Capture the cell that displays the provided text and extract its (X, Y) central coordinate. 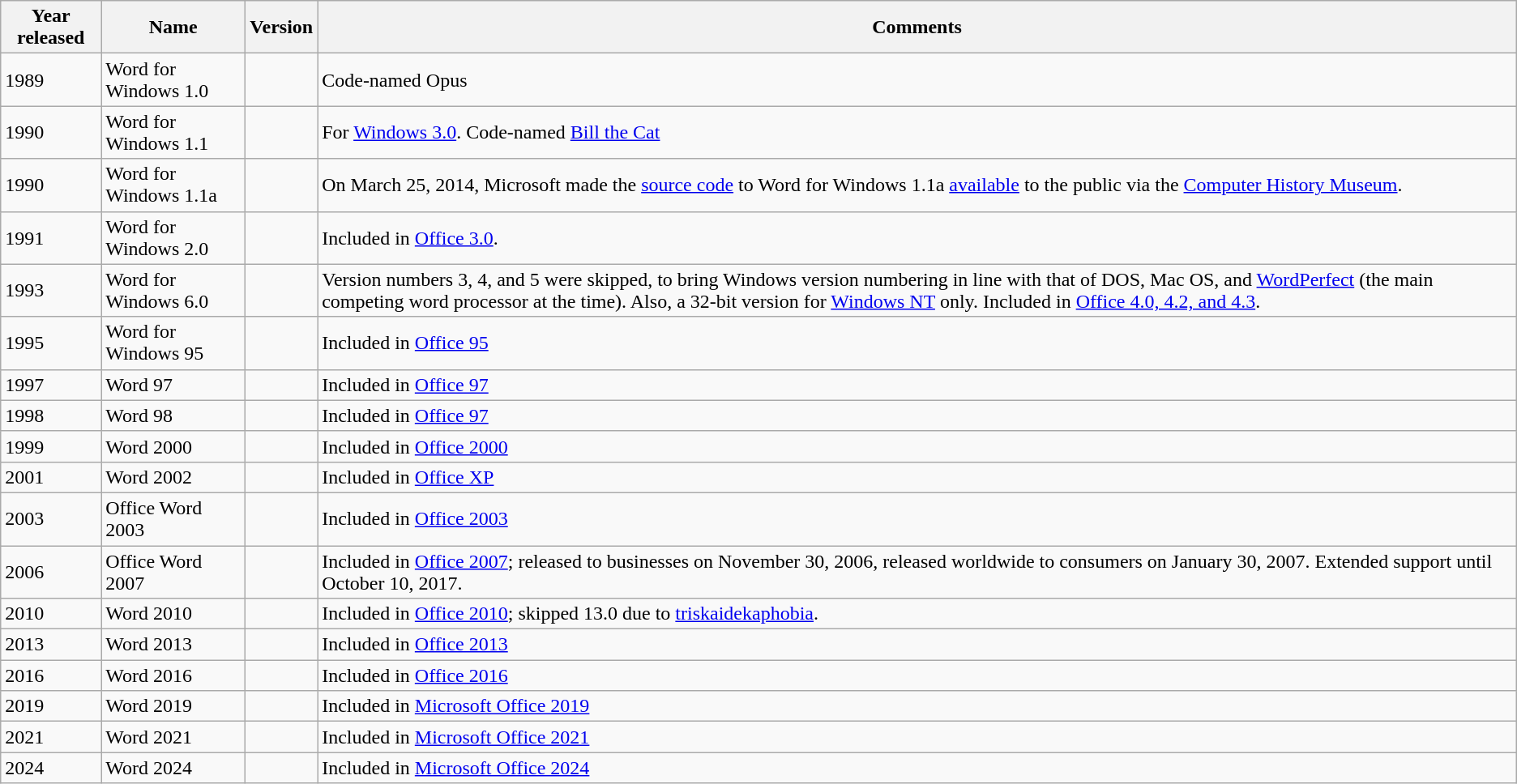
Word for Windows 1.1a (173, 185)
1989 (51, 79)
2019 (51, 706)
Office Word 2003 (173, 518)
2024 (51, 768)
2006 (51, 572)
Included in Office 2000 (917, 446)
For Windows 3.0. Code-named Bill the Cat (917, 133)
1995 (51, 343)
Included in Office 95 (917, 343)
Version (282, 28)
Included in Microsoft Office 2019 (917, 706)
2021 (51, 737)
Word for Windows 6.0 (173, 290)
Word 2019 (173, 706)
Name (173, 28)
2001 (51, 477)
Word 98 (173, 415)
Included in Office XP (917, 477)
Word 2002 (173, 477)
Comments (917, 28)
On March 25, 2014, Microsoft made the source code to Word for Windows 1.1a available to the public via the Computer History Museum. (917, 185)
2013 (51, 645)
Included in Office 3.0. (917, 238)
Word 2010 (173, 614)
1997 (51, 385)
1991 (51, 238)
Word 2024 (173, 768)
Code-named Opus (917, 79)
1993 (51, 290)
Word 2016 (173, 675)
Word 2021 (173, 737)
Included in Office 2010; skipped 13.0 due to triskaidekaphobia. (917, 614)
2010 (51, 614)
Word 2013 (173, 645)
Included in Office 2013 (917, 645)
1999 (51, 446)
Word for Windows 1.0 (173, 79)
Included in Office 2016 (917, 675)
Included in Microsoft Office 2024 (917, 768)
Word 97 (173, 385)
Word for Windows 1.1 (173, 133)
Included in Office 2003 (917, 518)
2003 (51, 518)
2016 (51, 675)
Word for Windows 2.0 (173, 238)
Word 2000 (173, 446)
Year released (51, 28)
Word for Windows 95 (173, 343)
Included in Microsoft Office 2021 (917, 737)
Office Word 2007 (173, 572)
1998 (51, 415)
